For the text-containing cell, return its midpoint in (X, Y) coordinate format. 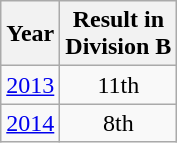
Result inDivision B (118, 34)
2013 (30, 85)
Year (30, 34)
8th (118, 123)
2014 (30, 123)
11th (118, 85)
